Search for the cell housing the specified text and yield its (x, y) center coordinate. 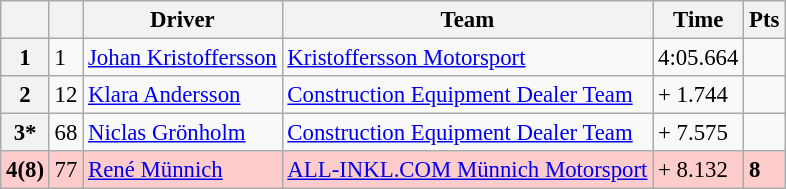
3* (26, 133)
12 (66, 95)
+ 8.132 (698, 170)
Driver (182, 20)
Kristoffersson Motorsport (468, 58)
Time (698, 20)
Johan Kristoffersson (182, 58)
Pts (764, 20)
+ 7.575 (698, 133)
8 (764, 170)
4:05.664 (698, 58)
René Münnich (182, 170)
2 (26, 95)
Klara Andersson (182, 95)
Niclas Grönholm (182, 133)
68 (66, 133)
Team (468, 20)
+ 1.744 (698, 95)
4(8) (26, 170)
77 (66, 170)
ALL-INKL.COM Münnich Motorsport (468, 170)
